Capture the cell that displays the provided text and extract its [x, y] central coordinate. 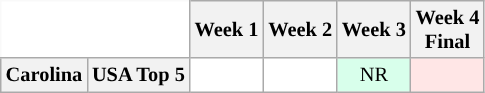
Week 3 [374, 29]
Week 1 [227, 29]
NR [374, 75]
Carolina [44, 75]
Week 2 [300, 29]
Week 4Final [448, 29]
USA Top 5 [138, 75]
